Extract the [X, Y] coordinate from the center of the cell holding the provided text.  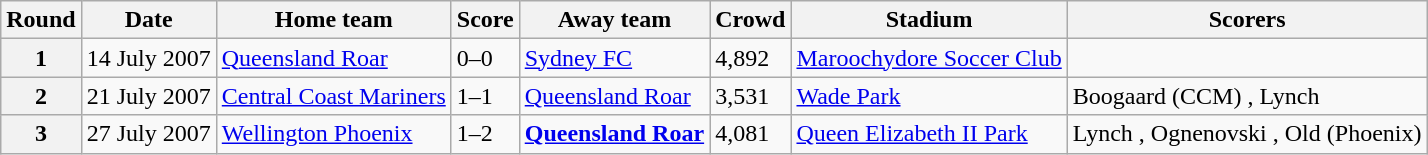
Stadium [929, 20]
21 July 2007 [148, 96]
Boogaard (CCM) , Lynch [1247, 96]
27 July 2007 [148, 134]
4,892 [750, 58]
3,531 [750, 96]
0–0 [485, 58]
1–1 [485, 96]
Central Coast Mariners [334, 96]
Maroochydore Soccer Club [929, 58]
Date [148, 20]
14 July 2007 [148, 58]
Scorers [1247, 20]
Wade Park [929, 96]
2 [41, 96]
Score [485, 20]
1–2 [485, 134]
Away team [614, 20]
3 [41, 134]
Lynch , Ognenovski , Old (Phoenix) [1247, 134]
Home team [334, 20]
Round [41, 20]
Crowd [750, 20]
Queen Elizabeth II Park [929, 134]
1 [41, 58]
Sydney FC [614, 58]
4,081 [750, 134]
Wellington Phoenix [334, 134]
